Detect which cell encompasses the target text, then output its (x, y) center coordinate. 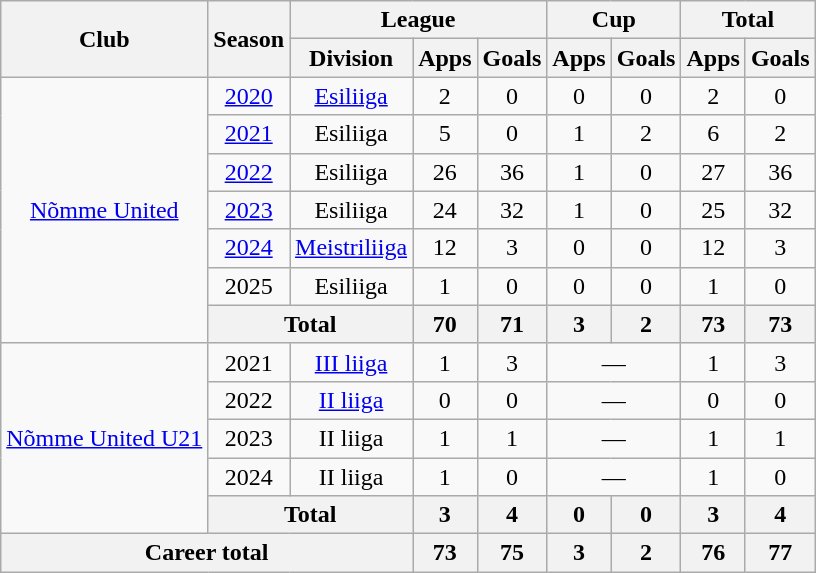
2020 (249, 96)
Meistriliiga (352, 248)
Career total (207, 553)
5 (445, 134)
25 (713, 210)
77 (780, 553)
76 (713, 553)
24 (445, 210)
Nõmme United U21 (104, 438)
Season (249, 39)
Club (104, 39)
27 (713, 172)
Division (352, 58)
III liiga (352, 362)
71 (512, 324)
League (418, 20)
Cup (614, 20)
6 (713, 134)
75 (512, 553)
70 (445, 324)
2025 (249, 286)
26 (445, 172)
Nõmme United (104, 210)
